Locate the cell with the specified text and output its (x, y) center coordinate. 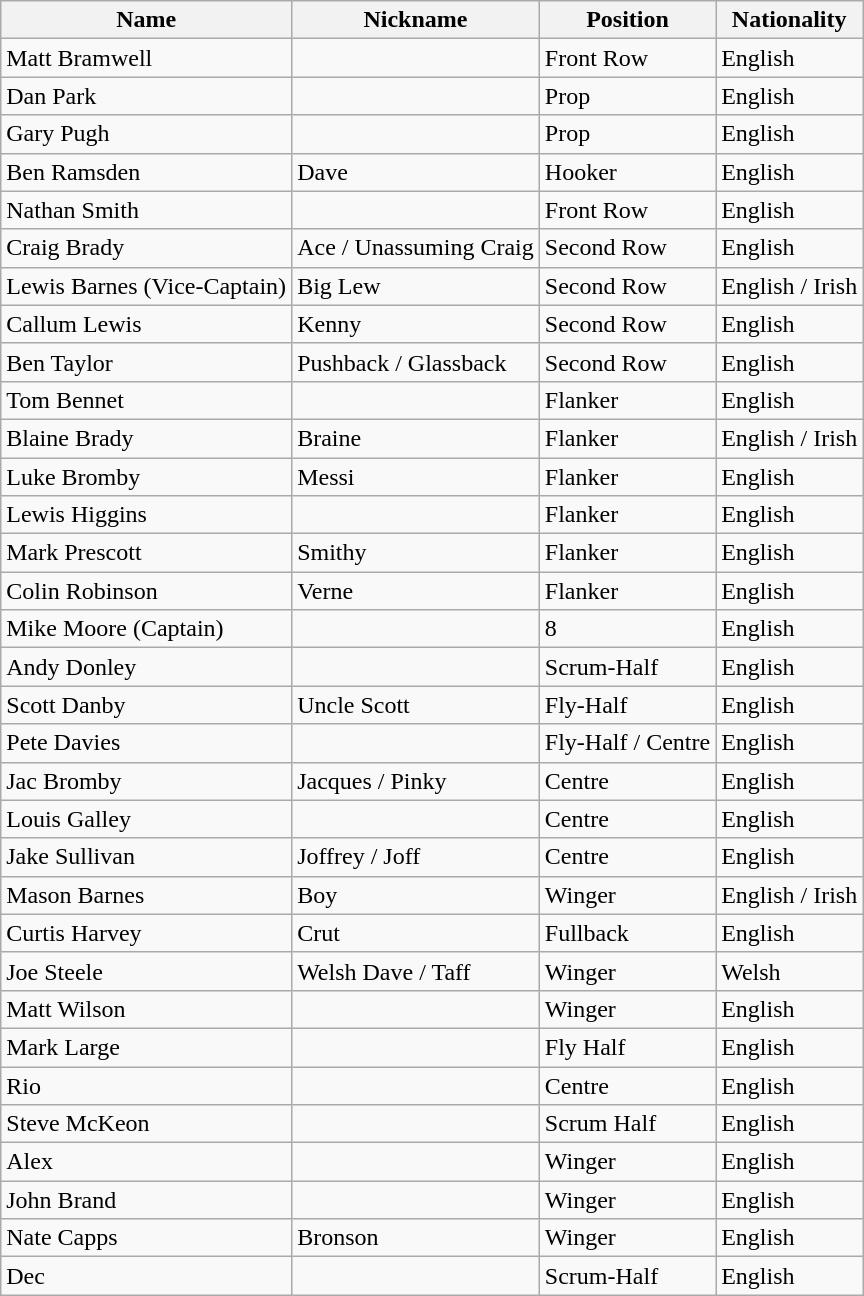
Tom Bennet (146, 400)
Braine (416, 438)
Scrum Half (627, 1124)
Mike Moore (Captain) (146, 629)
Jake Sullivan (146, 857)
Alex (146, 1162)
Bronson (416, 1238)
Mason Barnes (146, 895)
Matt Bramwell (146, 58)
Nathan Smith (146, 210)
Louis Galley (146, 819)
Lewis Barnes (Vice-Captain) (146, 286)
Pete Davies (146, 743)
Ben Ramsden (146, 172)
Nate Capps (146, 1238)
Verne (416, 591)
Nickname (416, 20)
Hooker (627, 172)
Rio (146, 1085)
Crut (416, 933)
Fly-Half / Centre (627, 743)
Blaine Brady (146, 438)
John Brand (146, 1200)
Scott Danby (146, 705)
Kenny (416, 324)
Andy Donley (146, 667)
Dec (146, 1276)
Luke Bromby (146, 477)
Dave (416, 172)
Fly Half (627, 1047)
Joffrey / Joff (416, 857)
Steve McKeon (146, 1124)
Craig Brady (146, 248)
Boy (416, 895)
8 (627, 629)
Jacques / Pinky (416, 781)
Big Lew (416, 286)
Nationality (790, 20)
Uncle Scott (416, 705)
Joe Steele (146, 971)
Matt Wilson (146, 1009)
Welsh Dave / Taff (416, 971)
Curtis Harvey (146, 933)
Fullback (627, 933)
Ben Taylor (146, 362)
Welsh (790, 971)
Name (146, 20)
Gary Pugh (146, 134)
Dan Park (146, 96)
Smithy (416, 553)
Ace / Unassuming Craig (416, 248)
Mark Prescott (146, 553)
Position (627, 20)
Callum Lewis (146, 324)
Pushback / Glassback (416, 362)
Lewis Higgins (146, 515)
Mark Large (146, 1047)
Colin Robinson (146, 591)
Messi (416, 477)
Jac Bromby (146, 781)
Fly-Half (627, 705)
